Scan for the cell matching the given text and deliver its (X, Y) coordinate at center. 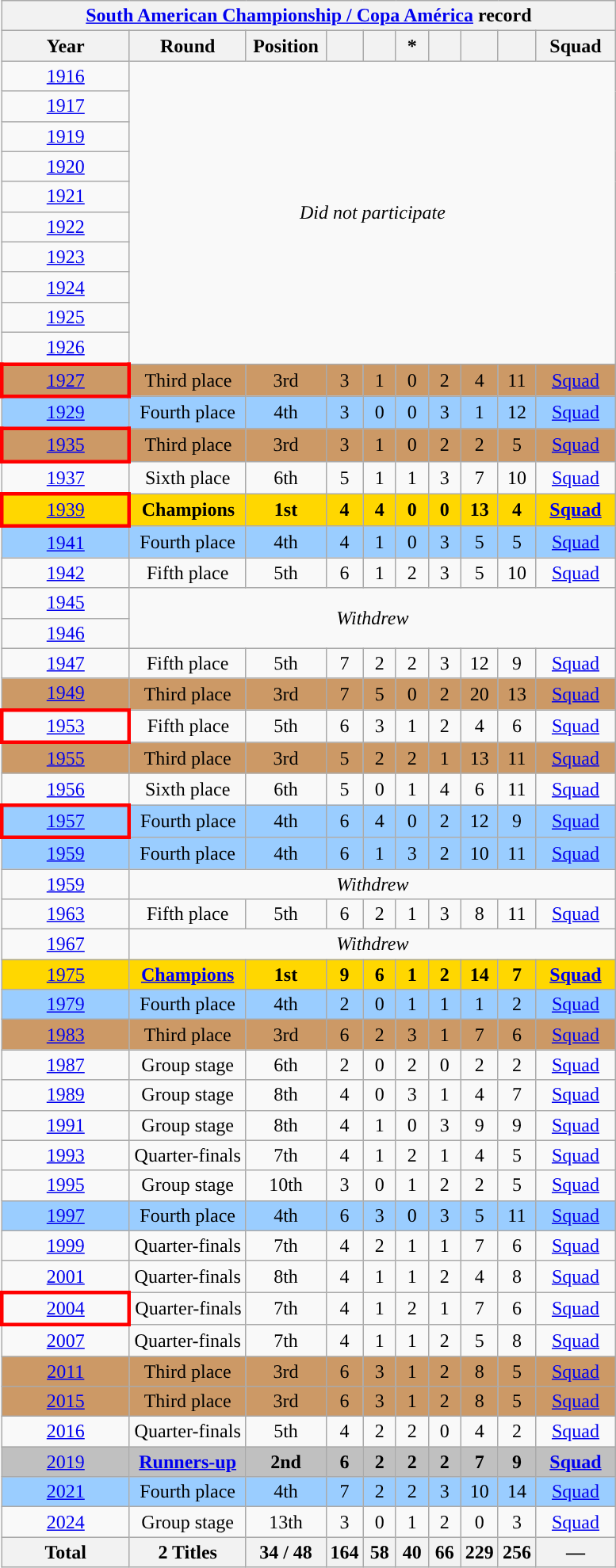
13th (285, 1522)
1937 (65, 477)
Position (285, 46)
1924 (65, 287)
1947 (65, 663)
1945 (65, 603)
1956 (65, 789)
58 (379, 1552)
1922 (65, 227)
2021 (65, 1492)
2016 (65, 1432)
2004 (65, 1309)
2007 (65, 1341)
1921 (65, 196)
2011 (65, 1372)
1949 (65, 694)
1927 (65, 380)
1989 (65, 1095)
1946 (65, 633)
1919 (65, 136)
Year (65, 46)
1942 (65, 573)
164 (344, 1552)
1929 (65, 412)
1935 (65, 445)
2024 (65, 1522)
1939 (65, 510)
1983 (65, 1035)
1993 (65, 1155)
40 (412, 1552)
20 (479, 694)
2001 (65, 1276)
1991 (65, 1125)
2015 (65, 1402)
1917 (65, 106)
1920 (65, 166)
1987 (65, 1065)
1925 (65, 317)
229 (479, 1552)
1979 (65, 1005)
2nd (285, 1462)
1955 (65, 758)
1999 (65, 1246)
256 (517, 1552)
1963 (65, 914)
1997 (65, 1215)
2 Titles (187, 1552)
Did not participate (373, 212)
1916 (65, 76)
1941 (65, 542)
1923 (65, 257)
Round (187, 46)
1953 (65, 726)
— (576, 1552)
1926 (65, 348)
Total (65, 1552)
South American Championship / Copa América record (308, 16)
Runners-up (187, 1462)
1975 (65, 975)
34 / 48 (285, 1552)
1957 (65, 821)
2019 (65, 1462)
1995 (65, 1185)
1967 (65, 944)
10th (285, 1185)
* (412, 46)
66 (444, 1552)
